Find where the given text appears and provide that cell's center as (X, Y) coordinate. 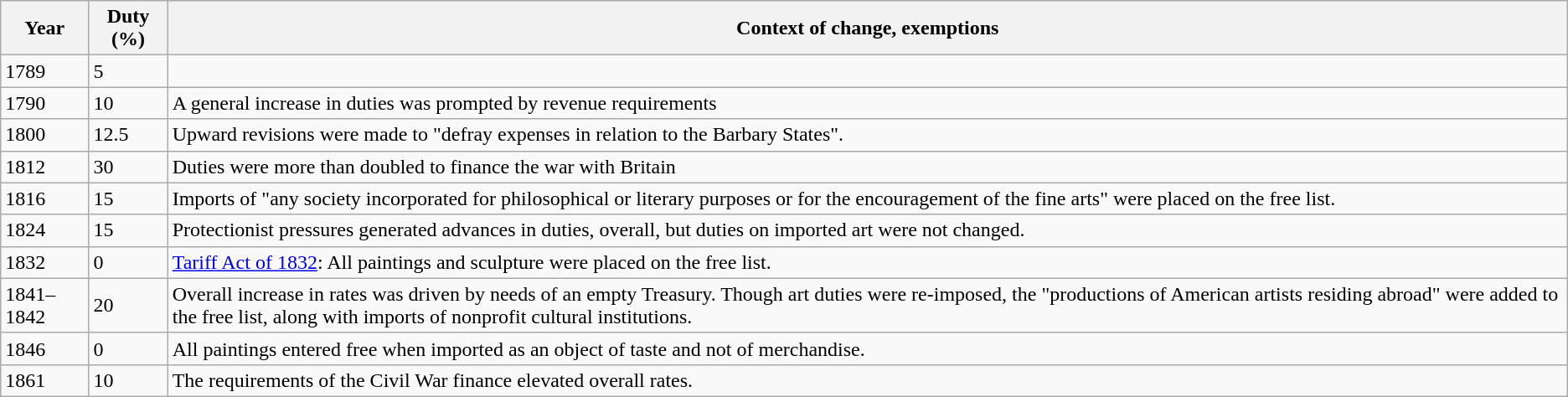
Protectionist pressures generated advances in duties, overall, but duties on imported art were not changed. (868, 230)
5 (128, 71)
1832 (45, 262)
1816 (45, 198)
12.5 (128, 135)
Imports of "any society incorporated for philosophical or literary purposes or for the encouragement of the fine arts" were placed on the free list. (868, 198)
1790 (45, 103)
1812 (45, 167)
Duty (%) (128, 28)
All paintings entered free when imported as an object of taste and not of merchandise. (868, 348)
The requirements of the Civil War finance elevated overall rates. (868, 380)
Upward revisions were made to "defray expenses in relation to the Barbary States". (868, 135)
30 (128, 167)
1846 (45, 348)
Tariff Act of 1832: All paintings and sculpture were placed on the free list. (868, 262)
20 (128, 305)
Duties were more than doubled to finance the war with Britain (868, 167)
A general increase in duties was prompted by revenue requirements (868, 103)
Year (45, 28)
Context of change, exemptions (868, 28)
1789 (45, 71)
1800 (45, 135)
1861 (45, 380)
1841–1842 (45, 305)
1824 (45, 230)
